Search for the cell housing the specified text and yield its (x, y) center coordinate. 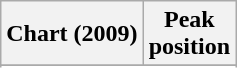
Chart (2009) (72, 34)
Peakposition (189, 34)
